Return [x, y] of the center of cell containing provided text 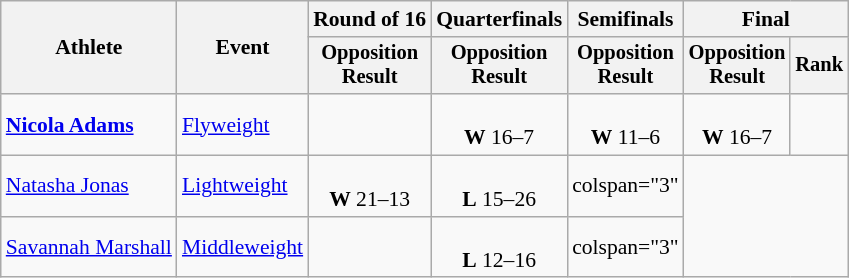
Event [242, 48]
Final [766, 19]
Semifinals [626, 19]
Flyweight [242, 124]
L 15–26 [499, 186]
Savannah Marshall [89, 248]
Rank [819, 66]
Lightweight [242, 186]
Nicola Adams [89, 124]
Athlete [89, 48]
Round of 16 [370, 19]
W 11–6 [626, 124]
Middleweight [242, 248]
Quarterfinals [499, 19]
L 12–16 [499, 248]
W 21–13 [370, 186]
Natasha Jonas [89, 186]
